Pinpoint the cell where the given text exists, returning its (x, y) midpoint coordinate. 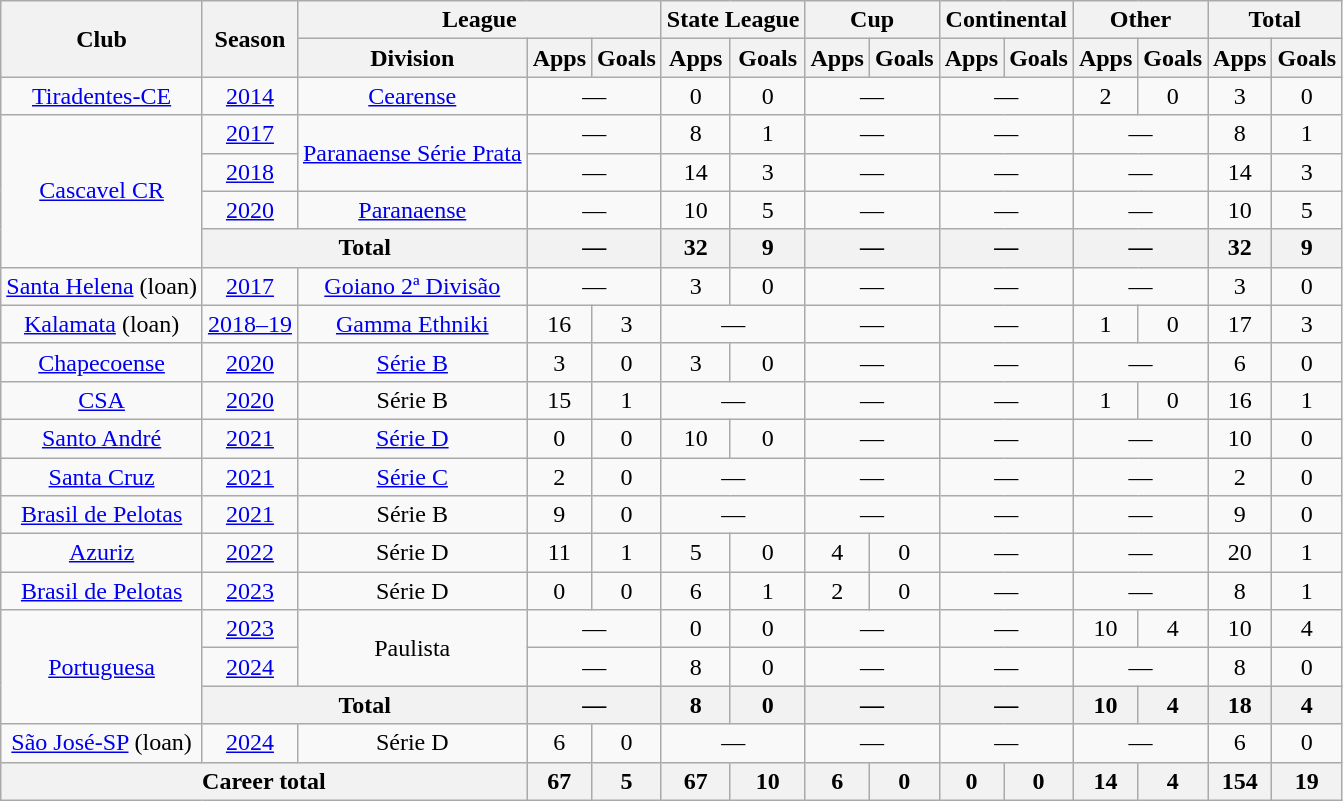
Tiradentes-CE (102, 96)
Other (1140, 20)
CSA (102, 400)
Kalamata (loan) (102, 324)
18 (1240, 705)
Paulista (412, 648)
15 (559, 400)
Chapecoense (102, 362)
Paranaense Série Prata (412, 153)
20 (1240, 553)
2018–19 (250, 324)
Season (250, 39)
Cearense (412, 96)
Portuguesa (102, 667)
Santa Cruz (102, 477)
154 (1240, 781)
17 (1240, 324)
Azuriz (102, 553)
Division (412, 58)
Santo André (102, 438)
Santa Helena (loan) (102, 286)
Career total (264, 781)
11 (559, 553)
2014 (250, 96)
Série C (412, 477)
São José-SP (loan) (102, 743)
Goiano 2ª Divisão (412, 286)
Paranaense (412, 210)
Club (102, 39)
2018 (250, 172)
2022 (250, 553)
League (479, 20)
Cascavel CR (102, 191)
Continental (1006, 20)
Cup (872, 20)
State League (733, 20)
19 (1307, 781)
Gamma Ethniki (412, 324)
